Return the (X, Y) coordinate for the center point of the cell that contains the specified text.  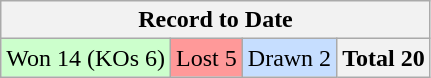
Drawn 2 (289, 58)
Total 20 (384, 58)
Record to Date (216, 20)
Lost 5 (207, 58)
Won 14 (KOs 6) (86, 58)
